Provide the [X, Y] coordinate of the cell's center where the given text is located.  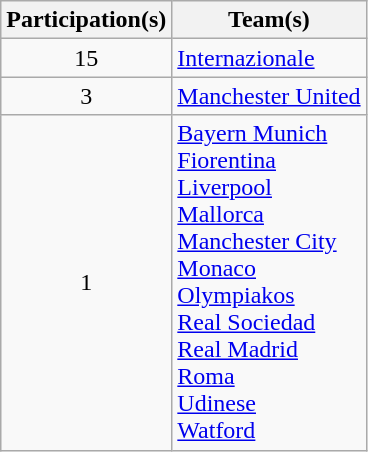
Internazionale [269, 58]
Manchester United [269, 96]
3 [86, 96]
Team(s) [269, 20]
1 [86, 282]
Bayern Munich Fiorentina Liverpool Mallorca Manchester City Monaco Olympiakos Real Sociedad Real Madrid Roma Udinese Watford [269, 282]
Participation(s) [86, 20]
15 [86, 58]
